From the cell containing the given text, extract its center point as [X, Y] coordinate. 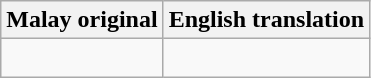
English translation [266, 20]
Malay original [82, 20]
